Identify which cell holds the provided text, then report its [x, y] central coordinate. 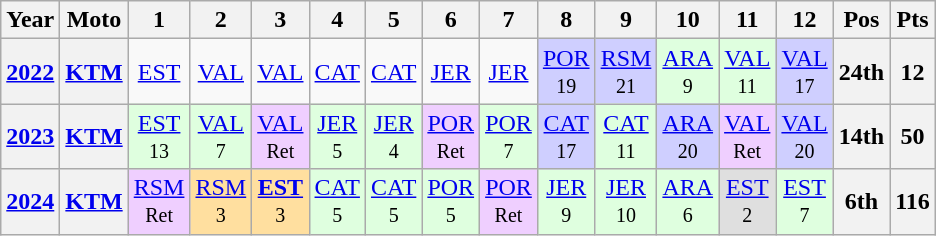
VAL20 [804, 136]
CAT11 [626, 136]
POR7 [509, 136]
11 [748, 20]
RSM3 [221, 202]
VAL7 [221, 136]
Pos [861, 20]
EST7 [804, 202]
VAL17 [804, 72]
JER10 [626, 202]
CAT17 [566, 136]
POR5 [451, 202]
ARA6 [688, 202]
Year [30, 20]
4 [337, 20]
JER9 [566, 202]
24th [861, 72]
EST3 [280, 202]
ARA20 [688, 136]
Pts [913, 20]
VAL11 [748, 72]
JER5 [337, 136]
6th [861, 202]
14th [861, 136]
2024 [30, 202]
10 [688, 20]
1 [159, 20]
EST [159, 72]
9 [626, 20]
50 [913, 136]
6 [451, 20]
2023 [30, 136]
8 [566, 20]
RSM21 [626, 72]
2 [221, 20]
ARA9 [688, 72]
JER4 [393, 136]
RSMRet [159, 202]
Moto [94, 20]
7 [509, 20]
3 [280, 20]
116 [913, 202]
EST2 [748, 202]
POR19 [566, 72]
2022 [30, 72]
EST13 [159, 136]
5 [393, 20]
